Determine the [x, y] coordinate at the center of the cell enclosing the given text.  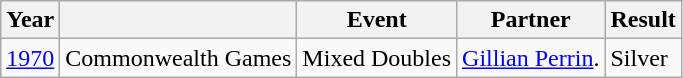
1970 [30, 58]
Commonwealth Games [178, 58]
Partner [531, 20]
Year [30, 20]
Gillian Perrin. [531, 58]
Mixed Doubles [377, 58]
Result [643, 20]
Event [377, 20]
Silver [643, 58]
